For the text-containing cell, return its midpoint in (x, y) coordinate format. 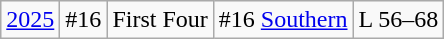
#16 Southern (283, 20)
#16 (84, 20)
L 56–68 (398, 20)
First Four (160, 20)
2025 (30, 20)
